Determine the (x, y) coordinate at the center of the cell enclosing the given text.  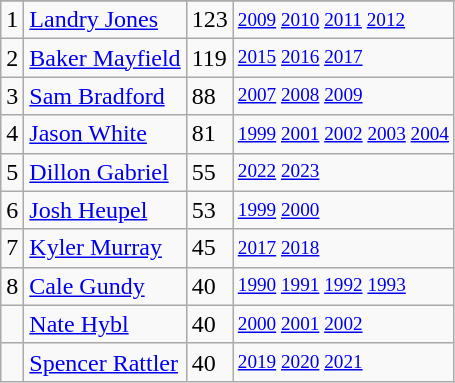
Spencer Rattler (105, 362)
45 (210, 248)
81 (210, 134)
3 (12, 96)
1990 1991 1992 1993 (343, 286)
2022 2023 (343, 172)
Sam Bradford (105, 96)
6 (12, 210)
1999 2000 (343, 210)
2019 2020 2021 (343, 362)
Dillon Gabriel (105, 172)
5 (12, 172)
2007 2008 2009 (343, 96)
7 (12, 248)
2 (12, 58)
123 (210, 20)
Baker Mayfield (105, 58)
Josh Heupel (105, 210)
2000 2001 2002 (343, 324)
88 (210, 96)
8 (12, 286)
119 (210, 58)
2015 2016 2017 (343, 58)
4 (12, 134)
1999 2001 2002 2003 2004 (343, 134)
Jason White (105, 134)
Cale Gundy (105, 286)
2009 2010 2011 2012 (343, 20)
Kyler Murray (105, 248)
Landry Jones (105, 20)
55 (210, 172)
2017 2018 (343, 248)
1 (12, 20)
53 (210, 210)
Nate Hybl (105, 324)
